Capture the cell that displays the provided text and extract its (x, y) central coordinate. 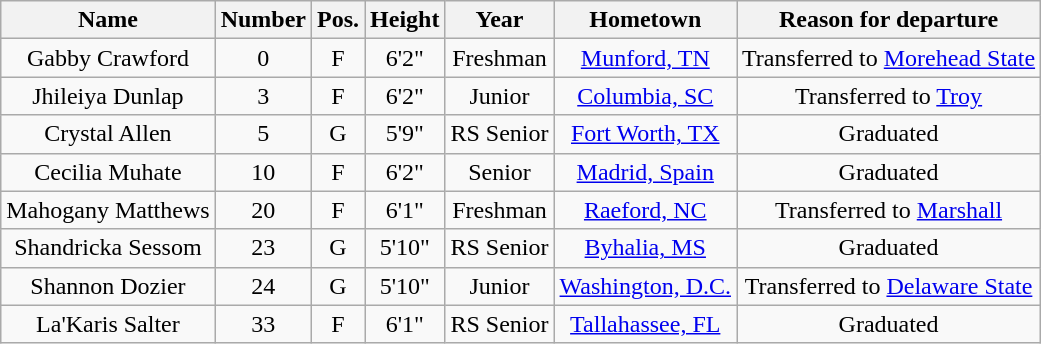
Transferred to Troy (888, 96)
Tallahassee, FL (645, 324)
Transferred to Morehead State (888, 58)
3 (263, 96)
Pos. (338, 20)
Year (500, 20)
Reason for departure (888, 20)
Gabby Crawford (108, 58)
La'Karis Salter (108, 324)
Shannon Dozier (108, 286)
Number (263, 20)
Crystal Allen (108, 134)
Fort Worth, TX (645, 134)
Jhileiya Dunlap (108, 96)
0 (263, 58)
Cecilia Muhate (108, 172)
23 (263, 248)
Mahogany Matthews (108, 210)
Senior (500, 172)
33 (263, 324)
5'9" (405, 134)
10 (263, 172)
Washington, D.C. (645, 286)
20 (263, 210)
Transferred to Marshall (888, 210)
Shandricka Sessom (108, 248)
Byhalia, MS (645, 248)
Name (108, 20)
24 (263, 286)
Height (405, 20)
5 (263, 134)
Madrid, Spain (645, 172)
Raeford, NC (645, 210)
Columbia, SC (645, 96)
Hometown (645, 20)
Transferred to Delaware State (888, 286)
Munford, TN (645, 58)
